For the text-containing cell, return its midpoint in (X, Y) coordinate format. 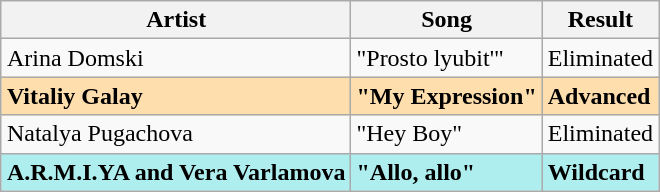
Vitaliy Galay (176, 96)
Arina Domski (176, 58)
Artist (176, 20)
Wildcard (600, 172)
A.R.M.I.YA and Vera Varlamova (176, 172)
"Allo, allo" (446, 172)
Advanced (600, 96)
Song (446, 20)
"My Expression" (446, 96)
Result (600, 20)
"Hey Boy" (446, 134)
Natalya Pugachova (176, 134)
"Prosto lyubit'" (446, 58)
